Detect which cell encompasses the target text, then output its [X, Y] center coordinate. 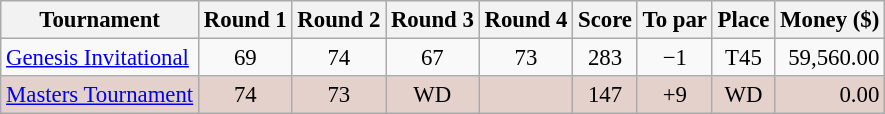
Money ($) [830, 20]
0.00 [830, 95]
Place [743, 20]
Round 3 [433, 20]
59,560.00 [830, 58]
Genesis Invitational [100, 58]
147 [606, 95]
Tournament [100, 20]
Round 2 [339, 20]
+9 [674, 95]
T45 [743, 58]
69 [246, 58]
To par [674, 20]
Round 4 [526, 20]
67 [433, 58]
283 [606, 58]
−1 [674, 58]
Score [606, 20]
Round 1 [246, 20]
Masters Tournament [100, 95]
